Return (x, y) of the center of cell containing provided text 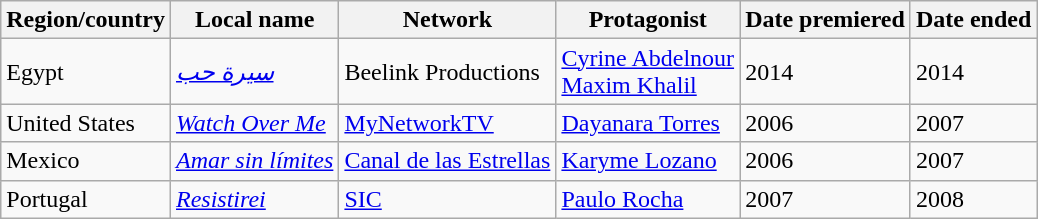
Canal de las Estrellas (448, 161)
Date ended (973, 20)
United States (86, 123)
MyNetworkTV (448, 123)
Amar sin límites (254, 161)
Mexico (86, 161)
SIC (448, 199)
Resistirei (254, 199)
Watch Over Me (254, 123)
Dayanara Torres (648, 123)
Local name (254, 20)
Region/country (86, 20)
Paulo Rocha (648, 199)
Date premiered (826, 20)
Egypt (86, 72)
Portugal (86, 199)
Network (448, 20)
Karyme Lozano (648, 161)
سيرة حب (254, 72)
Cyrine AbdelnourMaxim Khalil (648, 72)
Beelink Productions (448, 72)
Protagonist (648, 20)
2008 (973, 199)
